Determine the (X, Y) coordinate at the center of the cell enclosing the given text.  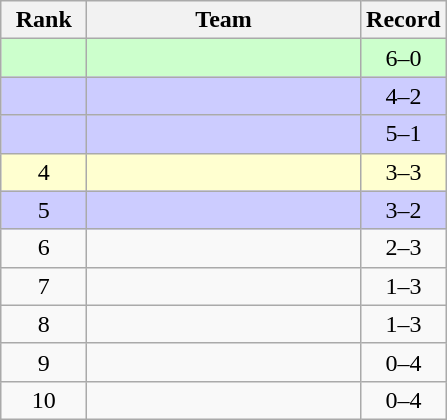
7 (44, 286)
4 (44, 172)
2–3 (403, 248)
Rank (44, 20)
9 (44, 362)
Team (224, 20)
5–1 (403, 134)
3–2 (403, 210)
10 (44, 400)
4–2 (403, 96)
6–0 (403, 58)
3–3 (403, 172)
Record (403, 20)
5 (44, 210)
8 (44, 324)
6 (44, 248)
